Provide the [X, Y] coordinate of the cell's center where the given text is located.  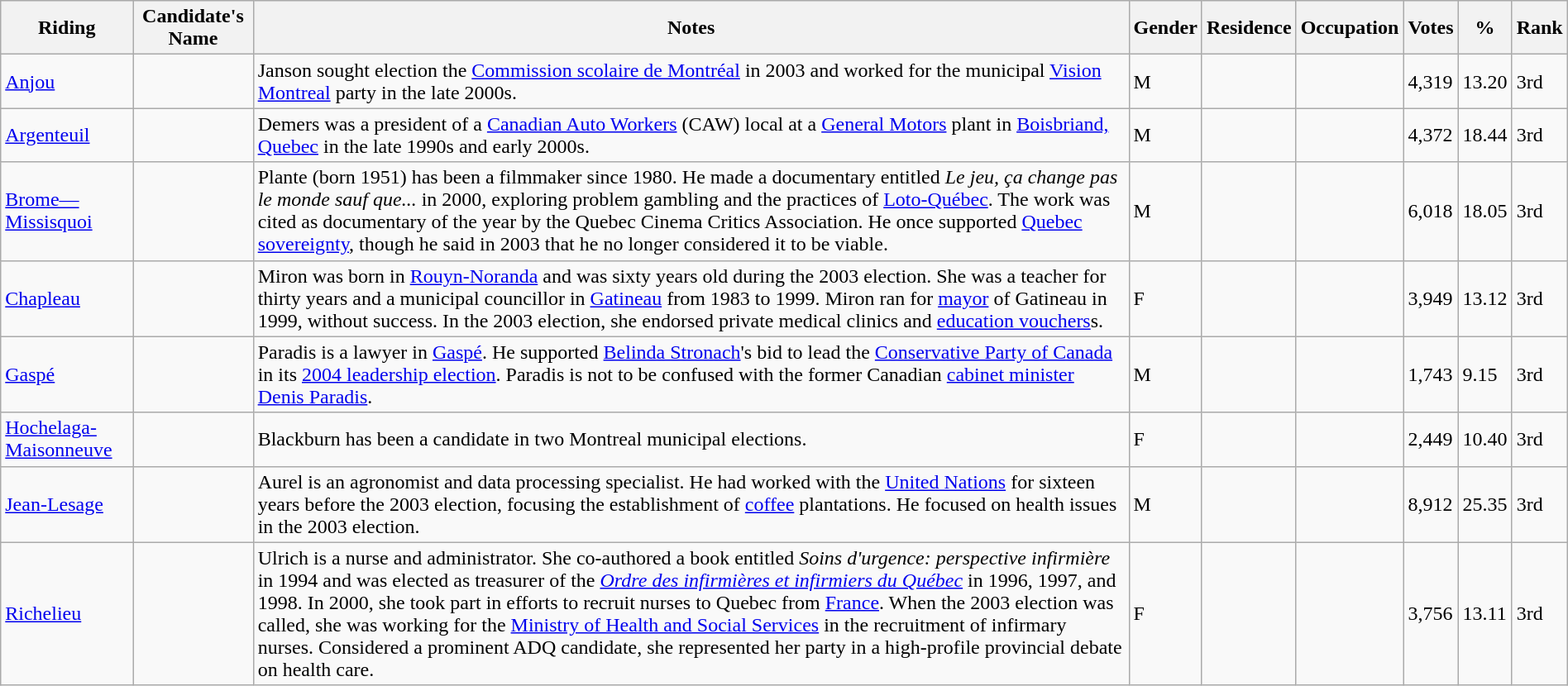
Janson sought election the Commission scolaire de Montréal in 2003 and worked for the municipal Vision Montreal party in the late 2000s. [691, 81]
3,949 [1431, 298]
Gender [1165, 28]
Jean-Lesage [67, 504]
2,449 [1431, 440]
Residence [1249, 28]
18.05 [1485, 212]
Blackburn has been a candidate in two Montreal municipal elections. [691, 440]
Hochelaga-Maisonneuve [67, 440]
13.12 [1485, 298]
1,743 [1431, 374]
13.11 [1485, 613]
Brome—Missisquoi [67, 212]
9.15 [1485, 374]
Gaspé [67, 374]
Demers was a president of a Canadian Auto Workers (CAW) local at a General Motors plant in Boisbriand, Quebec in the late 1990s and early 2000s. [691, 136]
6,018 [1431, 212]
13.20 [1485, 81]
18.44 [1485, 136]
% [1485, 28]
8,912 [1431, 504]
3,756 [1431, 613]
Occupation [1350, 28]
Anjou [67, 81]
25.35 [1485, 504]
Candidate's Name [194, 28]
Votes [1431, 28]
4,319 [1431, 81]
Rank [1540, 28]
4,372 [1431, 136]
Riding [67, 28]
10.40 [1485, 440]
Notes [691, 28]
Richelieu [67, 613]
Chapleau [67, 298]
Argenteuil [67, 136]
